Return the (X, Y) coordinate for the center point of the cell that contains the specified text.  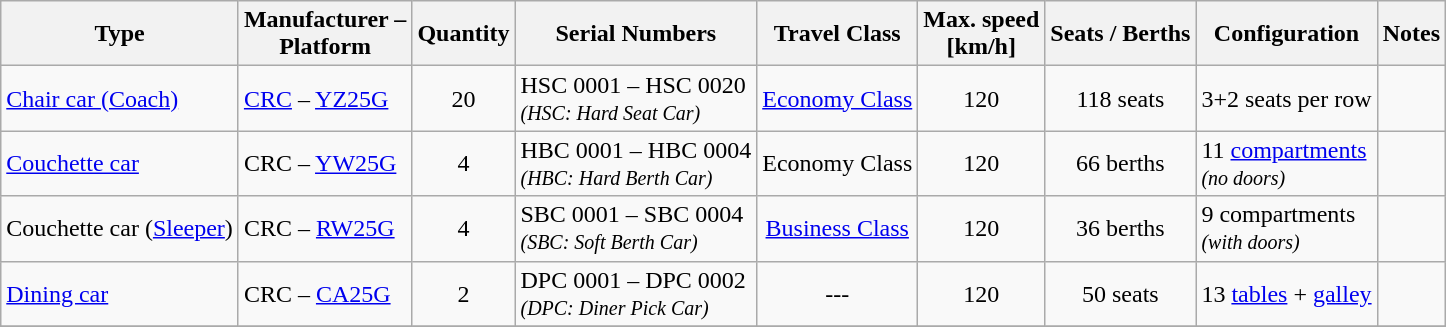
--- (838, 294)
Configuration (1286, 34)
11 compartments(no doors) (1286, 164)
Seats / Berths (1120, 34)
Quantity (464, 34)
Chair car (Coach) (120, 98)
Serial Numbers (636, 34)
36 berths (1120, 228)
3+2 seats per row (1286, 98)
HSC 0001 – HSC 0020(HSC: Hard Seat Car) (636, 98)
Couchette car (Sleeper) (120, 228)
118 seats (1120, 98)
20 (464, 98)
CRC – CA25G (324, 294)
Business Class (838, 228)
2 (464, 294)
CRC – RW25G (324, 228)
Couchette car (120, 164)
9 compartments(with doors) (1286, 228)
CRC – YZ25G (324, 98)
Notes (1411, 34)
HBC 0001 – HBC 0004(HBC: Hard Berth Car) (636, 164)
Travel Class (838, 34)
13 tables + galley (1286, 294)
Dining car (120, 294)
Type (120, 34)
50 seats (1120, 294)
Max. speed[km/h] (982, 34)
CRC – YW25G (324, 164)
DPC 0001 – DPC 0002(DPC: Diner Pick Car) (636, 294)
Manufacturer –Platform (324, 34)
SBC 0001 – SBC 0004(SBC: Soft Berth Car) (636, 228)
66 berths (1120, 164)
